Return (x, y) of the center of cell containing provided text 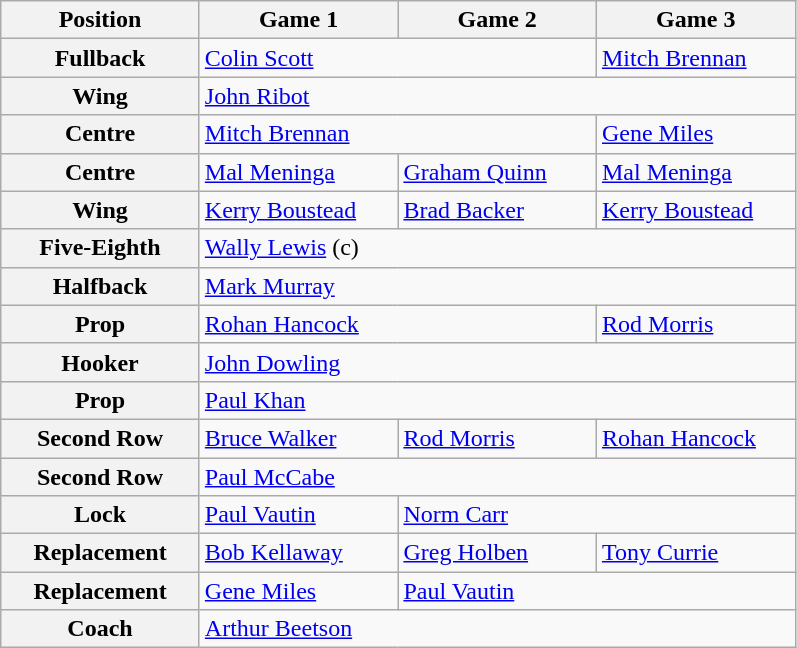
Bob Kellaway (298, 553)
Lock (100, 515)
Coach (100, 629)
Hooker (100, 362)
Game 1 (298, 20)
Arthur Beetson (497, 629)
Bruce Walker (298, 438)
Paul Khan (497, 400)
Norm Carr (596, 515)
Halfback (100, 286)
Brad Backer (498, 210)
Wally Lewis (c) (497, 248)
Game 3 (696, 20)
Five-Eighth (100, 248)
Game 2 (498, 20)
Greg Holben (498, 553)
Graham Quinn (498, 172)
Tony Currie (696, 553)
Colin Scott (398, 58)
Fullback (100, 58)
John Ribot (497, 96)
Mark Murray (497, 286)
Paul McCabe (497, 477)
John Dowling (497, 362)
Position (100, 20)
